Search for the cell housing the specified text and yield its [X, Y] center coordinate. 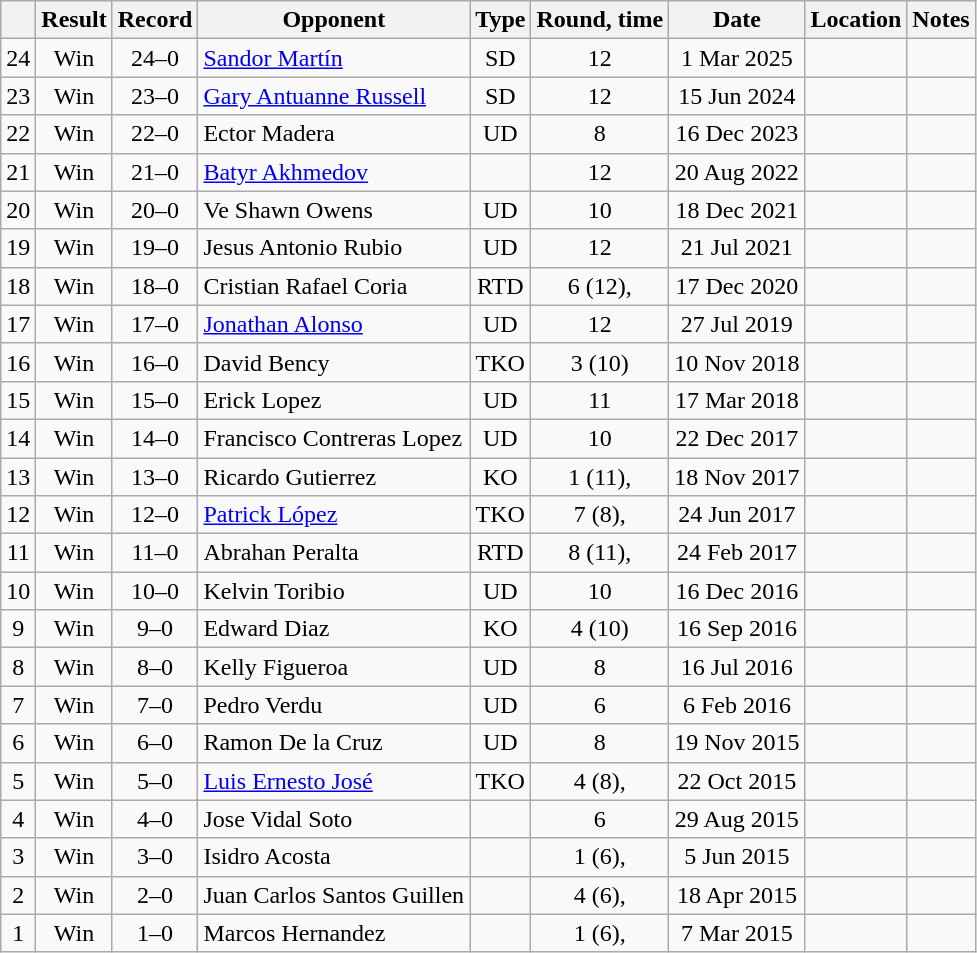
Luis Ernesto José [334, 781]
4 [18, 819]
14–0 [155, 438]
24 [18, 58]
Pedro Verdu [334, 705]
21–0 [155, 172]
22 Oct 2015 [737, 781]
3 (10) [600, 362]
19 Nov 2015 [737, 743]
15–0 [155, 400]
Marcos Hernandez [334, 933]
14 [18, 438]
21 [18, 172]
10 Nov 2018 [737, 362]
16 Sep 2016 [737, 629]
1–0 [155, 933]
20–0 [155, 210]
16 Dec 2023 [737, 134]
Type [500, 20]
Date [737, 20]
Erick Lopez [334, 400]
3–0 [155, 857]
7 [18, 705]
15 Jun 2024 [737, 96]
Edward Diaz [334, 629]
16 [18, 362]
Kelly Figueroa [334, 667]
16 Dec 2016 [737, 591]
7 Mar 2015 [737, 933]
20 [18, 210]
Jonathan Alonso [334, 324]
4 (6), [600, 895]
7–0 [155, 705]
16–0 [155, 362]
Juan Carlos Santos Guillen [334, 895]
Ramon De la Cruz [334, 743]
8–0 [155, 667]
Notes [941, 20]
18 Dec 2021 [737, 210]
21 Jul 2021 [737, 248]
Record [155, 20]
24 Feb 2017 [737, 553]
4 (10) [600, 629]
18 Nov 2017 [737, 477]
23–0 [155, 96]
Ricardo Gutierrez [334, 477]
19–0 [155, 248]
Batyr Akhmedov [334, 172]
24–0 [155, 58]
13 [18, 477]
8 (11), [600, 553]
5 Jun 2015 [737, 857]
Round, time [600, 20]
22 Dec 2017 [737, 438]
6 (12), [600, 286]
1 (11), [600, 477]
Isidro Acosta [334, 857]
20 Aug 2022 [737, 172]
Sandor Martín [334, 58]
18 Apr 2015 [737, 895]
19 [18, 248]
15 [18, 400]
1 Mar 2025 [737, 58]
2–0 [155, 895]
17–0 [155, 324]
18–0 [155, 286]
27 Jul 2019 [737, 324]
11–0 [155, 553]
16 Jul 2016 [737, 667]
Patrick López [334, 515]
12–0 [155, 515]
23 [18, 96]
29 Aug 2015 [737, 819]
6 Feb 2016 [737, 705]
Jesus Antonio Rubio [334, 248]
7 (8), [600, 515]
18 [18, 286]
22–0 [155, 134]
Abrahan Peralta [334, 553]
Opponent [334, 20]
17 Mar 2018 [737, 400]
Gary Antuanne Russell [334, 96]
Francisco Contreras Lopez [334, 438]
Jose Vidal Soto [334, 819]
9 [18, 629]
17 Dec 2020 [737, 286]
David Bency [334, 362]
17 [18, 324]
1 [18, 933]
Ector Madera [334, 134]
3 [18, 857]
4–0 [155, 819]
24 Jun 2017 [737, 515]
5–0 [155, 781]
Result [74, 20]
Ve Shawn Owens [334, 210]
5 [18, 781]
6–0 [155, 743]
Cristian Rafael Coria [334, 286]
2 [18, 895]
13–0 [155, 477]
22 [18, 134]
Kelvin Toribio [334, 591]
Location [856, 20]
4 (8), [600, 781]
9–0 [155, 629]
10–0 [155, 591]
